Output the [X, Y] coordinate of the center of the cell containing the given text.  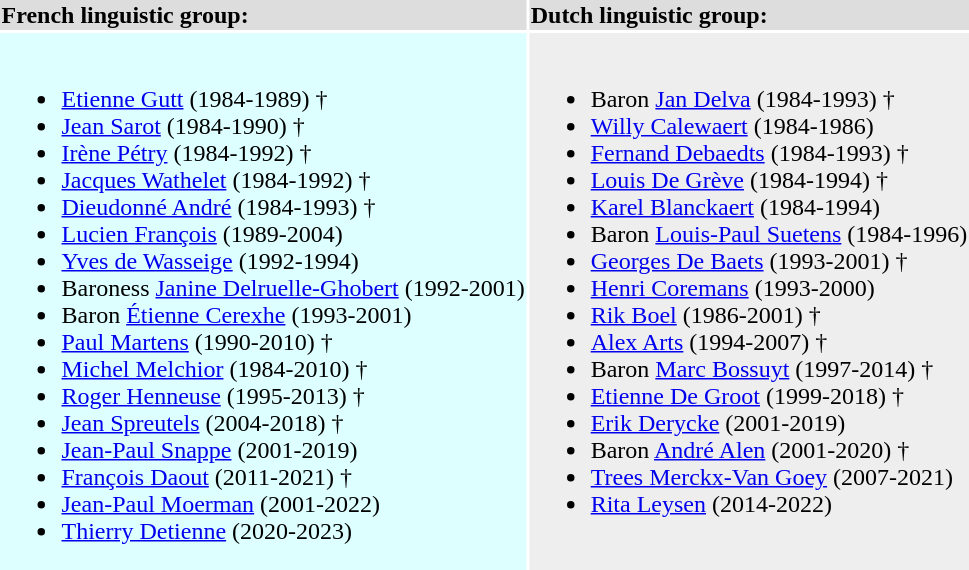
Dutch linguistic group: [749, 15]
French linguistic group: [263, 15]
